Detect which cell encompasses the target text, then output its (X, Y) center coordinate. 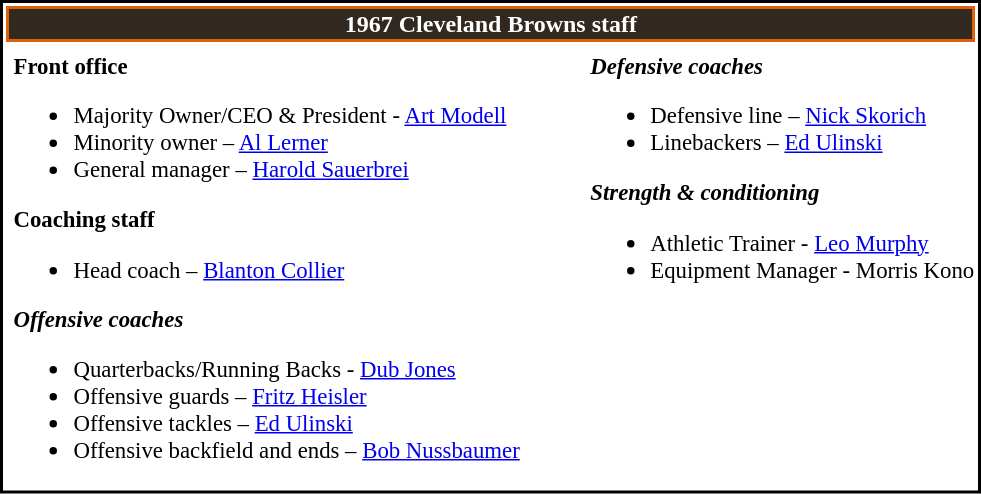
1967 Cleveland Browns staff (491, 24)
